Extract the (x, y) coordinate from the center of the cell holding the provided text.  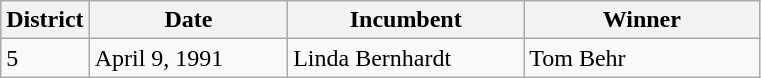
Winner (642, 20)
Tom Behr (642, 58)
District (45, 20)
Linda Bernhardt (406, 58)
April 9, 1991 (188, 58)
Date (188, 20)
Incumbent (406, 20)
5 (45, 58)
